Search for the cell housing the specified text and yield its [x, y] center coordinate. 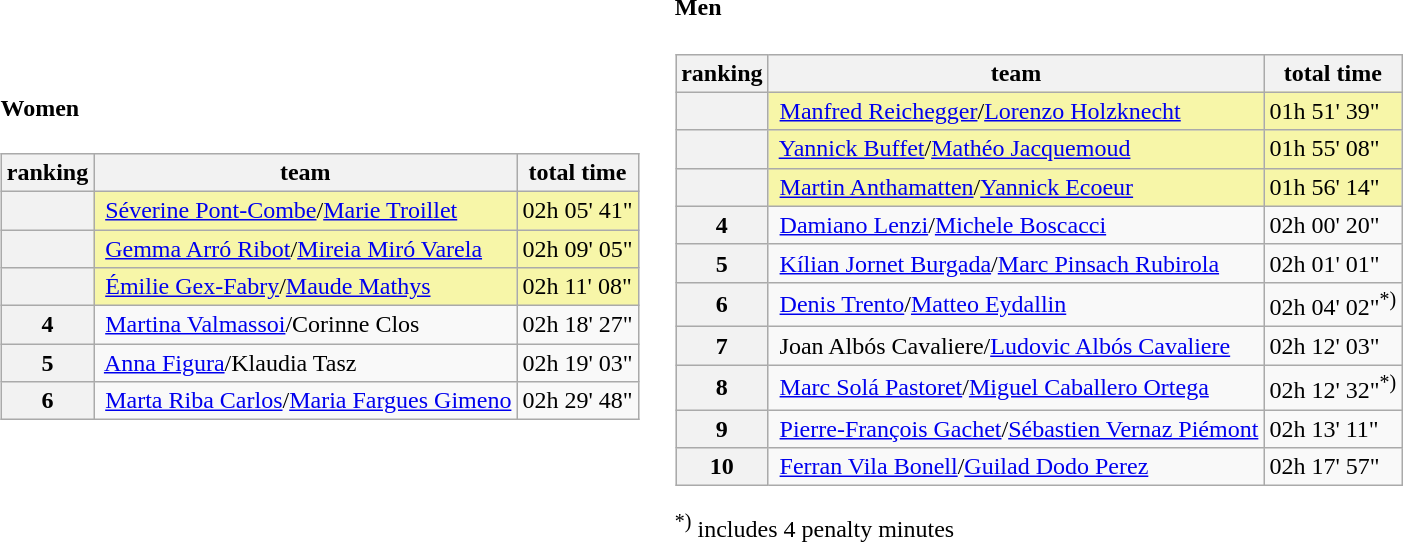
Denis Trento/Matteo Eydallin [1016, 304]
Kílian Jornet Burgada/Marc Pinsach Rubirola [1016, 263]
02h 05' 41" [578, 210]
01h 56' 14" [1333, 187]
02h 11' 08" [578, 287]
02h 17' 57" [1333, 467]
02h 04' 02"*) [1333, 304]
02h 13' 11" [1333, 429]
02h 12' 03" [1333, 346]
02h 01' 01" [1333, 263]
Manfred Reichegger/Lorenzo Holzknecht [1016, 111]
Martin Anthamatten/Yannick Ecoeur [1016, 187]
Anna Figura/Klaudia Tasz [306, 363]
Marta Riba Carlos/Maria Fargues Gimeno [306, 401]
Martina Valmassoi/Corinne Clos [306, 325]
01h 55' 08" [1333, 149]
Ferran Vila Bonell/Guilad Dodo Perez [1016, 467]
9 [722, 429]
Joan Albós Cavaliere/Ludovic Albós Cavaliere [1016, 346]
02h 29' 48" [578, 401]
Yannick Buffet/Mathéo Jacquemoud [1016, 149]
7 [722, 346]
Damiano Lenzi/Michele Boscacci [1016, 225]
02h 12' 32"*) [1333, 388]
Émilie Gex-Fabry/Maude Mathys [306, 287]
02h 18' 27" [578, 325]
02h 19' 03" [578, 363]
Gemma Arró Ribot/Mireia Miró Varela [306, 249]
02h 09' 05" [578, 249]
8 [722, 388]
Pierre-François Gachet/Sébastien Vernaz Piémont [1016, 429]
10 [722, 467]
02h 00' 20" [1333, 225]
Séverine Pont-Combe/Marie Troillet [306, 210]
01h 51' 39" [1333, 111]
Marc Solá Pastoret/Miguel Caballero Ortega [1016, 388]
